Pinpoint the cell where the given text exists, returning its [x, y] midpoint coordinate. 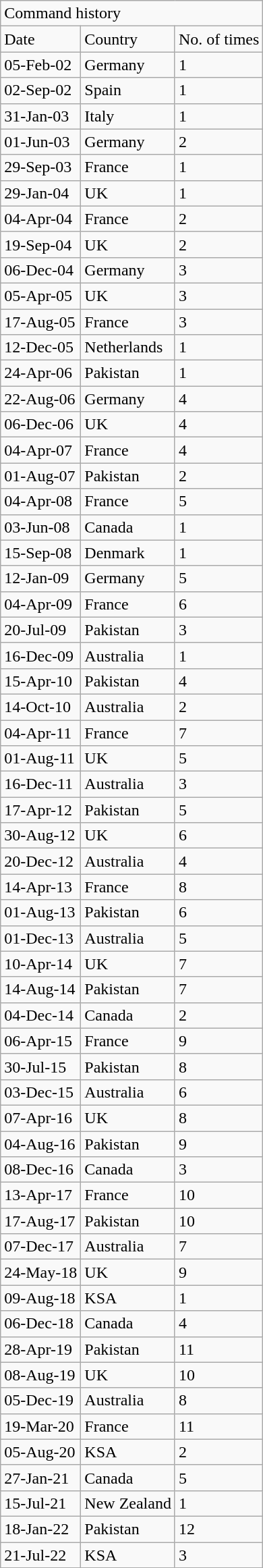
17-Aug-05 [40, 322]
01-Dec-13 [40, 938]
Denmark [128, 553]
14-Apr-13 [40, 887]
03-Dec-15 [40, 1092]
24-May-18 [40, 1272]
20-Dec-12 [40, 861]
04-Apr-09 [40, 604]
07-Apr-16 [40, 1118]
01-Aug-13 [40, 913]
04-Apr-08 [40, 502]
17-Aug-17 [40, 1221]
05-Apr-05 [40, 296]
19-Mar-20 [40, 1426]
24-Apr-06 [40, 373]
Netherlands [128, 348]
19-Sep-04 [40, 244]
04-Aug-16 [40, 1144]
05-Feb-02 [40, 65]
08-Aug-19 [40, 1375]
16-Dec-09 [40, 655]
06-Dec-04 [40, 270]
14-Oct-10 [40, 707]
02-Sep-02 [40, 90]
06-Dec-18 [40, 1324]
27-Jan-21 [40, 1478]
Date [40, 39]
04-Apr-07 [40, 450]
18-Jan-22 [40, 1529]
21-Jul-22 [40, 1555]
22-Aug-06 [40, 399]
29-Jan-04 [40, 193]
10-Apr-14 [40, 964]
12 [218, 1529]
30-Aug-12 [40, 836]
20-Jul-09 [40, 630]
04-Apr-11 [40, 732]
07-Dec-17 [40, 1247]
01-Aug-07 [40, 476]
01-Aug-11 [40, 759]
Spain [128, 90]
15-Apr-10 [40, 681]
31-Jan-03 [40, 116]
04-Dec-14 [40, 1015]
05-Dec-19 [40, 1401]
28-Apr-19 [40, 1349]
16-Dec-11 [40, 784]
14-Aug-14 [40, 990]
15-Sep-08 [40, 553]
Country [128, 39]
09-Aug-18 [40, 1298]
Command history [132, 13]
Italy [128, 116]
29-Sep-03 [40, 167]
17-Apr-12 [40, 810]
30-Jul-15 [40, 1066]
05-Aug-20 [40, 1452]
04-Apr-04 [40, 219]
06-Dec-06 [40, 425]
08-Dec-16 [40, 1170]
New Zealand [128, 1503]
12-Dec-05 [40, 348]
15-Jul-21 [40, 1503]
13-Apr-17 [40, 1195]
01-Jun-03 [40, 142]
12-Jan-09 [40, 578]
03-Jun-08 [40, 527]
No. of times [218, 39]
06-Apr-15 [40, 1041]
